Extract the [X, Y] coordinate from the center of the cell holding the provided text.  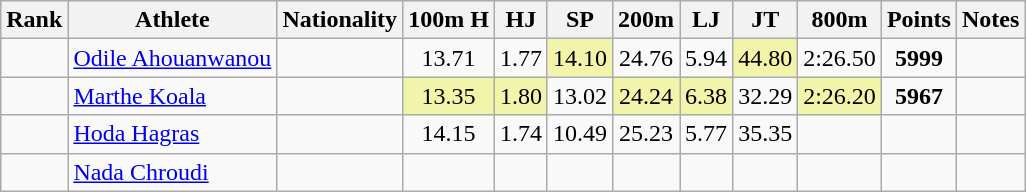
Notes [990, 20]
6.38 [706, 96]
14.10 [580, 58]
1.77 [520, 58]
5.94 [706, 58]
13.02 [580, 96]
13.71 [449, 58]
5.77 [706, 134]
LJ [706, 20]
JT [766, 20]
Points [918, 20]
5999 [918, 58]
44.80 [766, 58]
1.74 [520, 134]
1.80 [520, 96]
10.49 [580, 134]
100m H [449, 20]
Odile Ahouanwanou [172, 58]
Nationality [340, 20]
800m [840, 20]
2:26.50 [840, 58]
14.15 [449, 134]
200m [646, 20]
Nada Chroudi [172, 172]
35.35 [766, 134]
24.76 [646, 58]
Hoda Hagras [172, 134]
13.35 [449, 96]
SP [580, 20]
24.24 [646, 96]
HJ [520, 20]
Rank [34, 20]
Athlete [172, 20]
32.29 [766, 96]
25.23 [646, 134]
2:26.20 [840, 96]
5967 [918, 96]
Marthe Koala [172, 96]
